Provide the (x, y) coordinate of the cell's center where the given text is located.  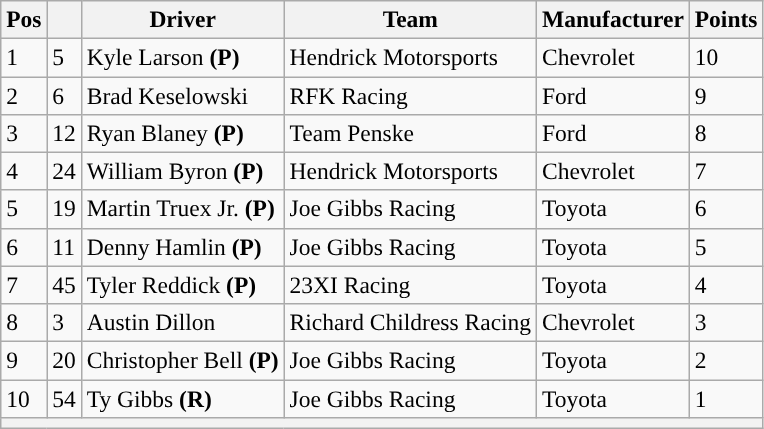
24 (64, 171)
Brad Keselowski (182, 95)
Tyler Reddick (P) (182, 285)
Austin Dillon (182, 322)
19 (64, 209)
Points (726, 19)
Kyle Larson (P) (182, 57)
Christopher Bell (P) (182, 360)
11 (64, 247)
Pos (24, 19)
Martin Truex Jr. (P) (182, 209)
RFK Racing (410, 95)
Ryan Blaney (P) (182, 133)
Richard Childress Racing (410, 322)
Manufacturer (614, 19)
20 (64, 360)
Ty Gibbs (R) (182, 398)
54 (64, 398)
Driver (182, 19)
23XI Racing (410, 285)
Team Penske (410, 133)
William Byron (P) (182, 171)
Denny Hamlin (P) (182, 247)
Team (410, 19)
12 (64, 133)
45 (64, 285)
